Search for the cell housing the specified text and yield its (x, y) center coordinate. 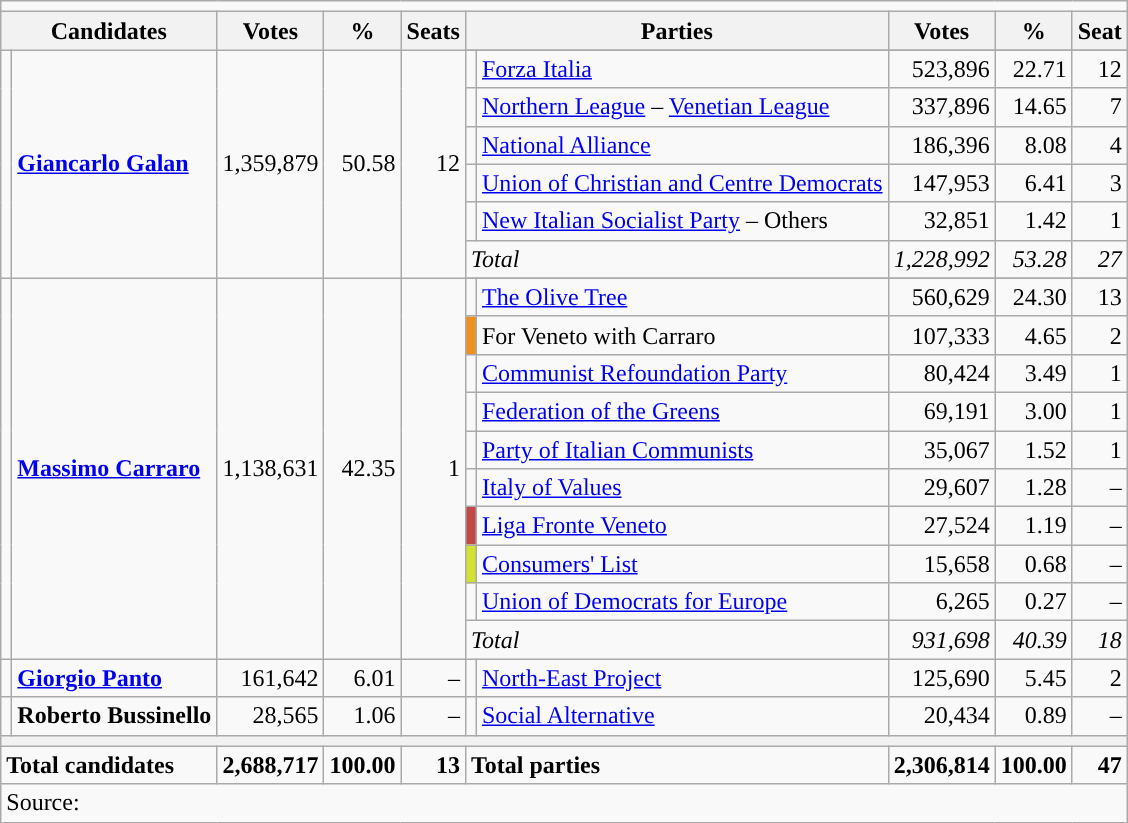
Giorgio Panto (114, 678)
107,333 (942, 335)
For Veneto with Carraro (682, 335)
Total parties (676, 765)
8.08 (1034, 145)
2,306,814 (942, 765)
50.58 (362, 164)
47 (1100, 765)
32,851 (942, 221)
931,698 (942, 640)
North-East Project (682, 678)
20,434 (942, 716)
28,565 (270, 716)
6,265 (942, 602)
Roberto Bussinello (114, 716)
Communist Refoundation Party (682, 373)
125,690 (942, 678)
14.65 (1034, 107)
7 (1100, 107)
1.42 (1034, 221)
27,524 (942, 526)
2,688,717 (270, 765)
1.28 (1034, 488)
3 (1100, 183)
1,138,631 (270, 468)
Union of Democrats for Europe (682, 602)
Parties (676, 31)
6.41 (1034, 183)
Social Alternative (682, 716)
53.28 (1034, 259)
3.00 (1034, 411)
337,896 (942, 107)
29,607 (942, 488)
Source: (564, 803)
National Alliance (682, 145)
42.35 (362, 468)
Italy of Values (682, 488)
5.45 (1034, 678)
24.30 (1034, 297)
Seats (433, 31)
Seat (1100, 31)
186,396 (942, 145)
Northern League – Venetian League (682, 107)
1.19 (1034, 526)
40.39 (1034, 640)
New Italian Socialist Party – Others (682, 221)
4.65 (1034, 335)
1.52 (1034, 449)
15,658 (942, 564)
147,953 (942, 183)
22.71 (1034, 69)
4 (1100, 145)
1,359,879 (270, 164)
69,191 (942, 411)
27 (1100, 259)
The Olive Tree (682, 297)
6.01 (362, 678)
Candidates (109, 31)
Federation of the Greens (682, 411)
0.89 (1034, 716)
161,642 (270, 678)
523,896 (942, 69)
Forza Italia (682, 69)
35,067 (942, 449)
Massimo Carraro (114, 468)
0.27 (1034, 602)
Liga Fronte Veneto (682, 526)
Union of Christian and Centre Democrats (682, 183)
0.68 (1034, 564)
18 (1100, 640)
1,228,992 (942, 259)
1.06 (362, 716)
80,424 (942, 373)
3.49 (1034, 373)
Total candidates (109, 765)
560,629 (942, 297)
Party of Italian Communists (682, 449)
Consumers' List (682, 564)
Giancarlo Galan (114, 164)
